From the cell containing the given text, extract its center point as (x, y) coordinate. 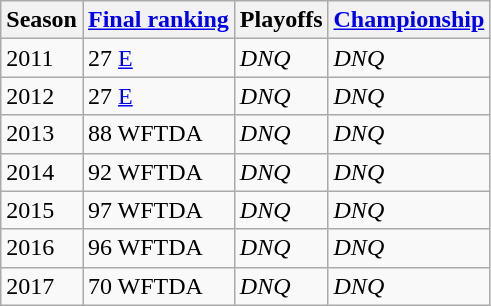
2013 (42, 134)
2017 (42, 286)
2016 (42, 248)
2014 (42, 172)
97 WFTDA (158, 210)
Final ranking (158, 20)
70 WFTDA (158, 286)
96 WFTDA (158, 248)
2012 (42, 96)
Championship (409, 20)
2015 (42, 210)
Playoffs (281, 20)
88 WFTDA (158, 134)
Season (42, 20)
92 WFTDA (158, 172)
2011 (42, 58)
